Pinpoint the cell where the given text exists, returning its [x, y] midpoint coordinate. 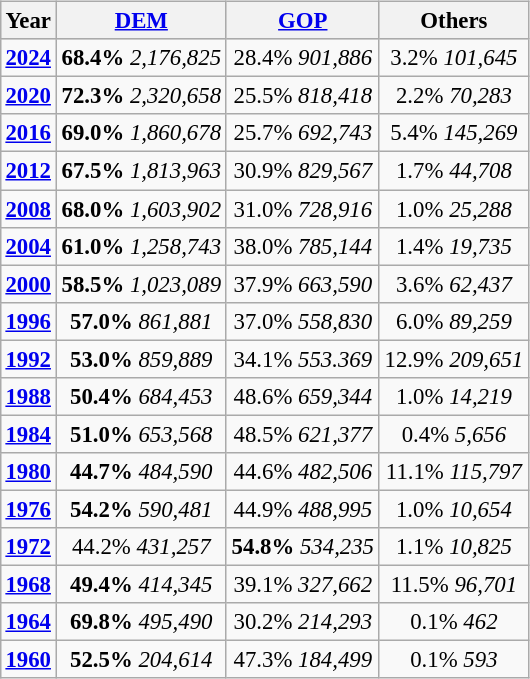
1968 [28, 584]
69.0% 1,860,678 [141, 133]
2016 [28, 133]
30.2% 214,293 [302, 622]
50.4% 684,453 [141, 396]
69.8% 495,490 [141, 622]
0.1% 593 [454, 660]
37.9% 663,590 [302, 284]
6.0% 89,259 [454, 321]
2012 [28, 171]
44.2% 431,257 [141, 547]
Year [28, 21]
68.0% 1,603,902 [141, 209]
3.6% 62,437 [454, 284]
47.3% 184,499 [302, 660]
34.1% 553.369 [302, 359]
1996 [28, 321]
1984 [28, 434]
28.4% 901,886 [302, 58]
2000 [28, 284]
38.0% 785,144 [302, 246]
44.7% 484,590 [141, 472]
48.6% 659,344 [302, 396]
2024 [28, 58]
54.8% 534,235 [302, 547]
1.7% 44,708 [454, 171]
1.0% 14,219 [454, 396]
54.2% 590,481 [141, 509]
0.4% 5,656 [454, 434]
48.5% 621,377 [302, 434]
1976 [28, 509]
37.0% 558,830 [302, 321]
44.6% 482,506 [302, 472]
1972 [28, 547]
2008 [28, 209]
53.0% 859,889 [141, 359]
31.0% 728,916 [302, 209]
49.4% 414,345 [141, 584]
1.0% 10,654 [454, 509]
51.0% 653,568 [141, 434]
1992 [28, 359]
67.5% 1,813,963 [141, 171]
11.5% 96,701 [454, 584]
1.4% 19,735 [454, 246]
3.2% 101,645 [454, 58]
11.1% 115,797 [454, 472]
1988 [28, 396]
25.5% 818,418 [302, 96]
2004 [28, 246]
61.0% 1,258,743 [141, 246]
12.9% 209,651 [454, 359]
2020 [28, 96]
30.9% 829,567 [302, 171]
68.4% 2,176,825 [141, 58]
72.3% 2,320,658 [141, 96]
39.1% 327,662 [302, 584]
2.2% 70,283 [454, 96]
1980 [28, 472]
0.1% 462 [454, 622]
44.9% 488,995 [302, 509]
25.7% 692,743 [302, 133]
5.4% 145,269 [454, 133]
1.1% 10,825 [454, 547]
52.5% 204,614 [141, 660]
58.5% 1,023,089 [141, 284]
57.0% 861,881 [141, 321]
DEM [141, 21]
Others [454, 21]
GOP [302, 21]
1960 [28, 660]
1.0% 25,288 [454, 209]
1964 [28, 622]
